Extract the (X, Y) coordinate from the center of the cell holding the provided text.  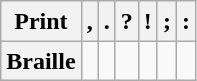
. (106, 21)
? (126, 21)
! (148, 21)
; (166, 21)
Braille (41, 61)
Print (41, 21)
, (90, 21)
: (186, 21)
